Capture the cell that displays the provided text and extract its (x, y) central coordinate. 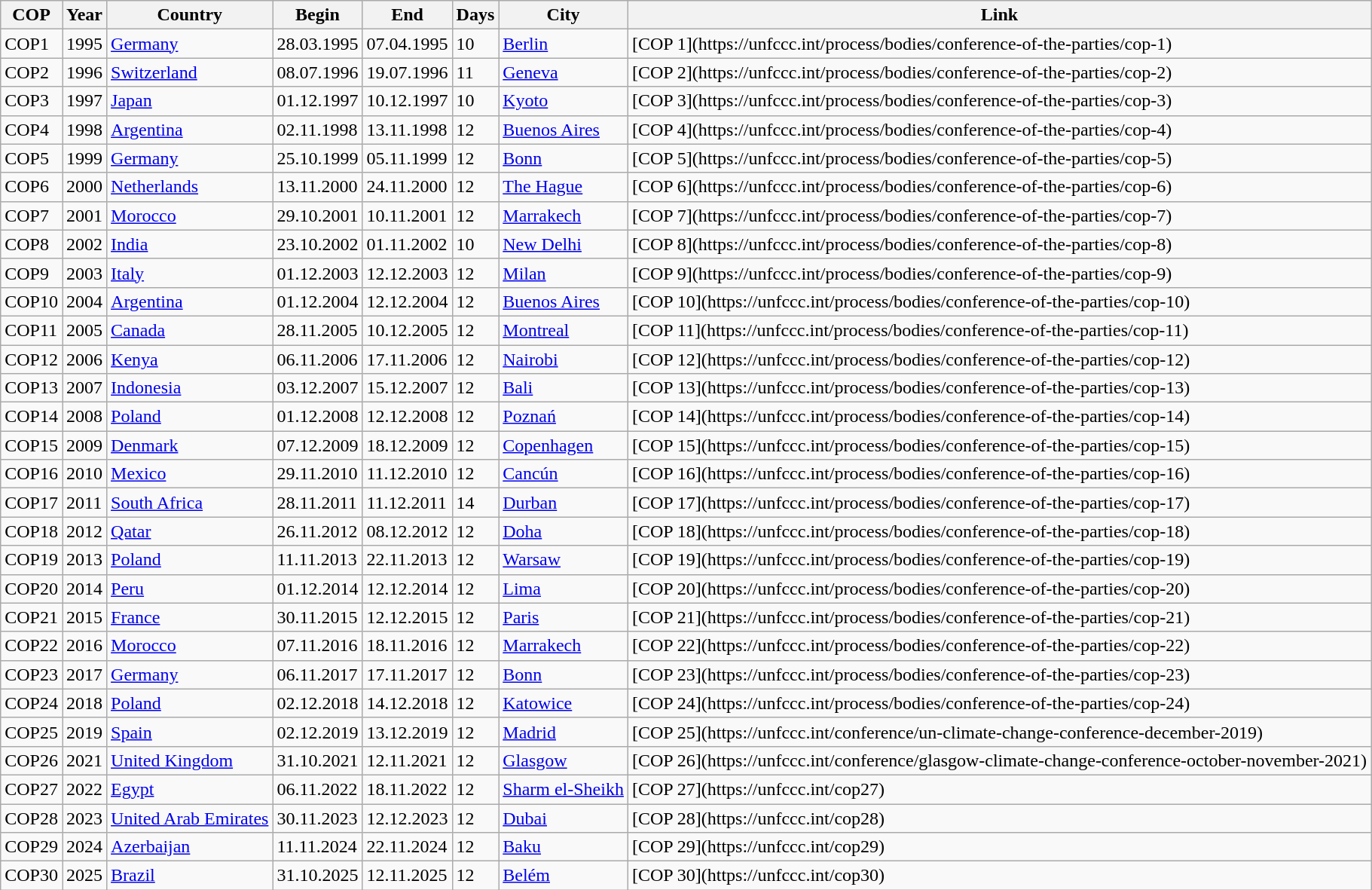
[COP 14](https://unfccc.int/process/bodies/conference-of-the-parties/cop-14) (999, 417)
2025 (84, 876)
COP25 (32, 732)
Copenhagen (564, 445)
06.11.2017 (318, 674)
2007 (84, 388)
10.11.2001 (407, 216)
COP16 (32, 474)
25.10.1999 (318, 158)
30.11.2015 (318, 617)
18.11.2016 (407, 646)
Japan (190, 101)
07.12.2009 (318, 445)
2013 (84, 560)
[COP 25](https://unfccc.int/conference/un-climate-change-conference-december-2019) (999, 732)
Egypt (190, 789)
11 (475, 72)
28.03.1995 (318, 44)
Geneva (564, 72)
01.12.2003 (318, 273)
08.12.2012 (407, 531)
29.10.2001 (318, 216)
Brazil (190, 876)
2011 (84, 503)
Qatar (190, 531)
1997 (84, 101)
COP9 (32, 273)
France (190, 617)
14.12.2018 (407, 703)
Kyoto (564, 101)
2014 (84, 589)
12.11.2021 (407, 760)
[COP 29](https://unfccc.int/cop29) (999, 847)
India (190, 244)
29.11.2010 (318, 474)
12.12.2004 (407, 301)
Peru (190, 589)
02.12.2019 (318, 732)
[COP 17](https://unfccc.int/process/bodies/conference-of-the-parties/cop-17) (999, 503)
South Africa (190, 503)
15.12.2007 (407, 388)
Link (999, 15)
Canada (190, 330)
2001 (84, 216)
2022 (84, 789)
2018 (84, 703)
[COP 15](https://unfccc.int/process/bodies/conference-of-the-parties/cop-15) (999, 445)
22.11.2013 (407, 560)
Montreal (564, 330)
08.07.1996 (318, 72)
1996 (84, 72)
11.11.2013 (318, 560)
02.12.2018 (318, 703)
19.07.1996 (407, 72)
COP1 (32, 44)
[COP 24](https://unfccc.int/process/bodies/conference-of-the-parties/cop-24) (999, 703)
[COP 21](https://unfccc.int/process/bodies/conference-of-the-parties/cop-21) (999, 617)
2003 (84, 273)
[COP 1](https://unfccc.int/process/bodies/conference-of-the-parties/cop-1) (999, 44)
23.10.2002 (318, 244)
COP7 (32, 216)
06.11.2006 (318, 359)
[COP 8](https://unfccc.int/process/bodies/conference-of-the-parties/cop-8) (999, 244)
1999 (84, 158)
Durban (564, 503)
13.11.2000 (318, 187)
2024 (84, 847)
Lima (564, 589)
COP4 (32, 130)
Year (84, 15)
Cancún (564, 474)
[COP 13](https://unfccc.int/process/bodies/conference-of-the-parties/cop-13) (999, 388)
[COP 18](https://unfccc.int/process/bodies/conference-of-the-parties/cop-18) (999, 531)
[COP 3](https://unfccc.int/process/bodies/conference-of-the-parties/cop-3) (999, 101)
[COP 28](https://unfccc.int/cop28) (999, 818)
Bali (564, 388)
2009 (84, 445)
End (407, 15)
[COP 2](https://unfccc.int/process/bodies/conference-of-the-parties/cop-2) (999, 72)
13.12.2019 (407, 732)
[COP 9](https://unfccc.int/process/bodies/conference-of-the-parties/cop-9) (999, 273)
10.12.2005 (407, 330)
[COP 20](https://unfccc.int/process/bodies/conference-of-the-parties/cop-20) (999, 589)
Azerbaijan (190, 847)
11.12.2011 (407, 503)
Mexico (190, 474)
COP23 (32, 674)
2006 (84, 359)
2021 (84, 760)
Glasgow (564, 760)
Netherlands (190, 187)
COP30 (32, 876)
COP5 (32, 158)
COP10 (32, 301)
2004 (84, 301)
[COP 7](https://unfccc.int/process/bodies/conference-of-the-parties/cop-7) (999, 216)
Days (475, 15)
New Delhi (564, 244)
Belém (564, 876)
COP21 (32, 617)
22.11.2024 (407, 847)
[COP 27](https://unfccc.int/cop27) (999, 789)
28.11.2005 (318, 330)
28.11.2011 (318, 503)
Kenya (190, 359)
COP (32, 15)
12.11.2025 (407, 876)
COP19 (32, 560)
COP11 (32, 330)
[COP 10](https://unfccc.int/process/bodies/conference-of-the-parties/cop-10) (999, 301)
18.12.2009 (407, 445)
Katowice (564, 703)
COP2 (32, 72)
01.12.2004 (318, 301)
COP24 (32, 703)
Denmark (190, 445)
[COP 23](https://unfccc.int/process/bodies/conference-of-the-parties/cop-23) (999, 674)
City (564, 15)
01.11.2002 (407, 244)
01.12.2008 (318, 417)
[COP 26](https://unfccc.int/conference/glasgow-climate-change-conference-october-november-2021) (999, 760)
United Arab Emirates (190, 818)
Milan (564, 273)
1995 (84, 44)
2010 (84, 474)
12.12.2023 (407, 818)
2015 (84, 617)
11.11.2024 (318, 847)
07.11.2016 (318, 646)
COP20 (32, 589)
11.12.2010 (407, 474)
2012 (84, 531)
[COP 4](https://unfccc.int/process/bodies/conference-of-the-parties/cop-4) (999, 130)
[COP 12](https://unfccc.int/process/bodies/conference-of-the-parties/cop-12) (999, 359)
Sharm el-Sheikh (564, 789)
[COP 11](https://unfccc.int/process/bodies/conference-of-the-parties/cop-11) (999, 330)
Country (190, 15)
2023 (84, 818)
17.11.2017 (407, 674)
COP15 (32, 445)
Italy (190, 273)
14 (475, 503)
2019 (84, 732)
Begin (318, 15)
2005 (84, 330)
COP26 (32, 760)
COP27 (32, 789)
12.12.2008 (407, 417)
13.11.1998 (407, 130)
Madrid (564, 732)
COP22 (32, 646)
Nairobi (564, 359)
26.11.2012 (318, 531)
[COP 6](https://unfccc.int/process/bodies/conference-of-the-parties/cop-6) (999, 187)
07.04.1995 (407, 44)
United Kingdom (190, 760)
10.12.1997 (407, 101)
COP3 (32, 101)
03.12.2007 (318, 388)
31.10.2021 (318, 760)
COP29 (32, 847)
2002 (84, 244)
[COP 16](https://unfccc.int/process/bodies/conference-of-the-parties/cop-16) (999, 474)
2016 (84, 646)
Doha (564, 531)
31.10.2025 (318, 876)
COP8 (32, 244)
2008 (84, 417)
Berlin (564, 44)
COP28 (32, 818)
COP6 (32, 187)
06.11.2022 (318, 789)
Baku (564, 847)
Poznań (564, 417)
Dubai (564, 818)
12.12.2003 (407, 273)
[COP 30](https://unfccc.int/cop30) (999, 876)
02.11.1998 (318, 130)
COP18 (32, 531)
24.11.2000 (407, 187)
Spain (190, 732)
[COP 19](https://unfccc.int/process/bodies/conference-of-the-parties/cop-19) (999, 560)
12.12.2014 (407, 589)
[COP 22](https://unfccc.int/process/bodies/conference-of-the-parties/cop-22) (999, 646)
18.11.2022 (407, 789)
2017 (84, 674)
1998 (84, 130)
2000 (84, 187)
Switzerland (190, 72)
COP17 (32, 503)
30.11.2023 (318, 818)
Indonesia (190, 388)
05.11.1999 (407, 158)
The Hague (564, 187)
[COP 5](https://unfccc.int/process/bodies/conference-of-the-parties/cop-5) (999, 158)
17.11.2006 (407, 359)
12.12.2015 (407, 617)
Paris (564, 617)
COP13 (32, 388)
COP12 (32, 359)
01.12.2014 (318, 589)
COP14 (32, 417)
Warsaw (564, 560)
01.12.1997 (318, 101)
